For the text-containing cell, return its midpoint in (X, Y) coordinate format. 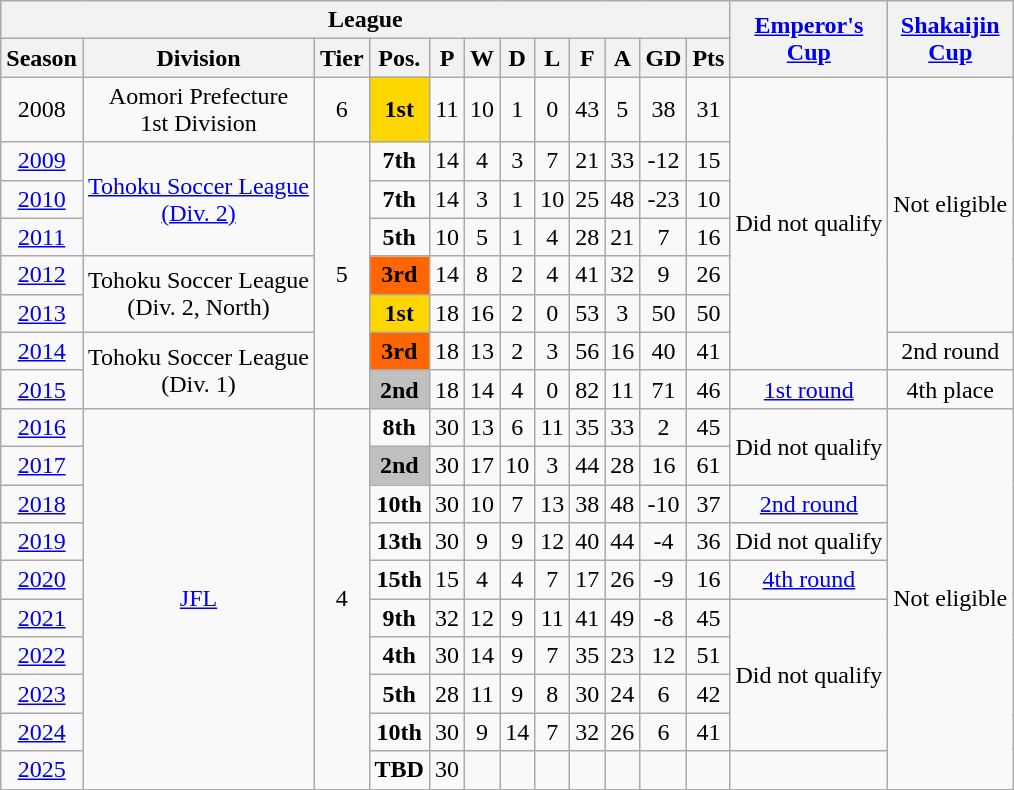
9th (399, 618)
L (552, 58)
A (622, 58)
Pts (708, 58)
2018 (42, 503)
Emperor'sCup (809, 39)
-9 (664, 580)
W (482, 58)
Pos. (399, 58)
ShakaijinCup (950, 39)
2015 (42, 389)
49 (622, 618)
JFL (198, 598)
53 (588, 313)
15th (399, 580)
F (588, 58)
36 (708, 542)
2023 (42, 694)
4th (399, 656)
2014 (42, 351)
82 (588, 389)
Tohoku Soccer League(Div. 2, North) (198, 294)
D (518, 58)
4th place (950, 389)
51 (708, 656)
2019 (42, 542)
2022 (42, 656)
25 (588, 199)
1st round (809, 389)
2024 (42, 732)
24 (622, 694)
League (366, 20)
Tohoku Soccer League(Div. 2) (198, 199)
2025 (42, 770)
Division (198, 58)
2011 (42, 237)
2021 (42, 618)
2013 (42, 313)
43 (588, 110)
Tohoku Soccer League(Div. 1) (198, 370)
P (446, 58)
-10 (664, 503)
46 (708, 389)
-23 (664, 199)
56 (588, 351)
31 (708, 110)
Aomori Prefecture 1st Division (198, 110)
-12 (664, 161)
-8 (664, 618)
-4 (664, 542)
2010 (42, 199)
13th (399, 542)
61 (708, 465)
GD (664, 58)
Season (42, 58)
8th (399, 427)
71 (664, 389)
2016 (42, 427)
2008 (42, 110)
2012 (42, 275)
TBD (399, 770)
4th round (809, 580)
37 (708, 503)
23 (622, 656)
2020 (42, 580)
42 (708, 694)
2009 (42, 161)
Tier (342, 58)
2017 (42, 465)
